Determine the [x, y] coordinate at the center of the cell enclosing the given text.  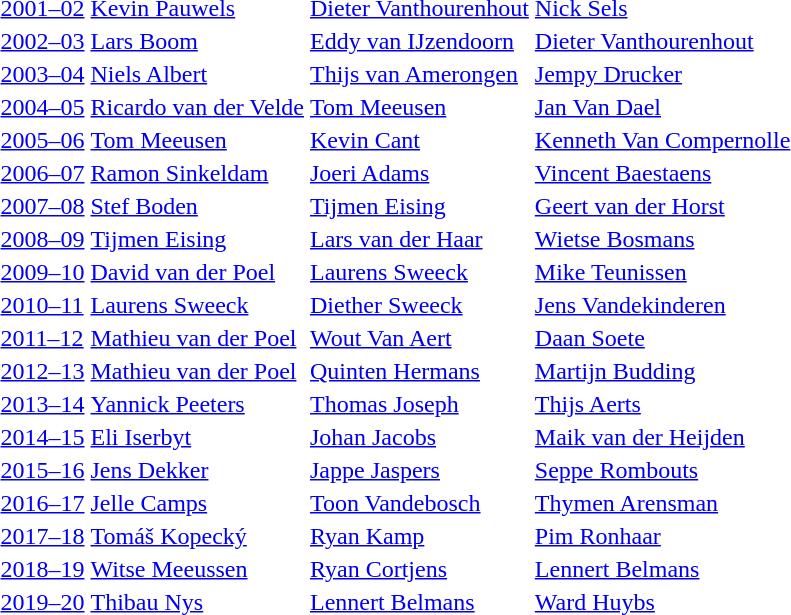
Quinten Hermans [419, 371]
Toon Vandebosch [419, 503]
Thomas Joseph [419, 404]
Kevin Cant [419, 140]
Tomáš Kopecký [197, 536]
Johan Jacobs [419, 437]
David van der Poel [197, 272]
Ryan Cortjens [419, 569]
Ramon Sinkeldam [197, 173]
Ryan Kamp [419, 536]
Yannick Peeters [197, 404]
Wout Van Aert [419, 338]
Jelle Camps [197, 503]
Witse Meeussen [197, 569]
Ricardo van der Velde [197, 107]
Eli Iserbyt [197, 437]
Thijs van Amerongen [419, 74]
Stef Boden [197, 206]
Eddy van IJzendoorn [419, 41]
Joeri Adams [419, 173]
Jappe Jaspers [419, 470]
Lars van der Haar [419, 239]
Niels Albert [197, 74]
Lars Boom [197, 41]
Diether Sweeck [419, 305]
Jens Dekker [197, 470]
